Locate the cell with the specified text and output its [X, Y] center coordinate. 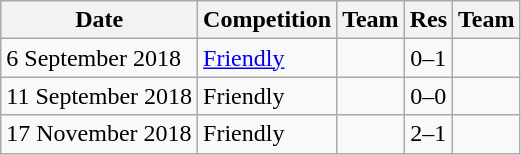
0–1 [428, 58]
17 November 2018 [100, 134]
6 September 2018 [100, 58]
11 September 2018 [100, 96]
Competition [268, 20]
2–1 [428, 134]
Date [100, 20]
Res [428, 20]
0–0 [428, 96]
